Determine the [x, y] coordinate at the center of the cell enclosing the given text.  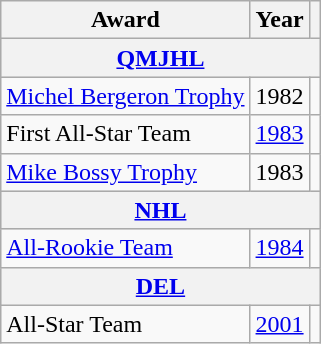
QMJHL [160, 58]
1984 [280, 248]
Mike Bossy Trophy [126, 172]
Michel Bergeron Trophy [126, 96]
1982 [280, 96]
DEL [160, 286]
First All-Star Team [126, 134]
All-Star Team [126, 324]
All-Rookie Team [126, 248]
NHL [160, 210]
2001 [280, 324]
Award [126, 20]
Year [280, 20]
